Return the [X, Y] coordinate for the center point of the cell that contains the specified text.  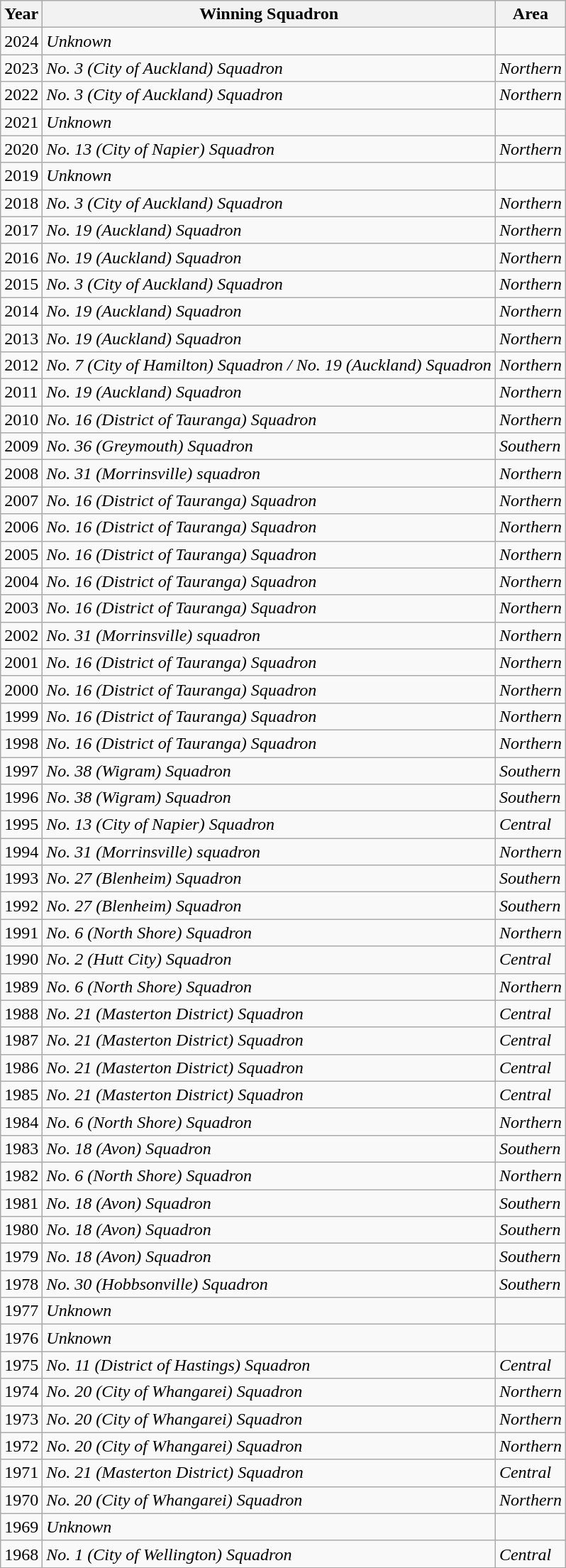
2006 [21, 527]
2018 [21, 203]
1996 [21, 798]
2009 [21, 446]
1987 [21, 1041]
1988 [21, 1014]
No. 36 (Greymouth) Squadron [270, 446]
2016 [21, 257]
2008 [21, 473]
1993 [21, 879]
2023 [21, 68]
1986 [21, 1068]
1980 [21, 1230]
1992 [21, 906]
2005 [21, 554]
1979 [21, 1257]
1970 [21, 1500]
Year [21, 14]
1972 [21, 1446]
Winning Squadron [270, 14]
1973 [21, 1419]
1989 [21, 987]
2024 [21, 41]
2017 [21, 230]
1991 [21, 933]
1969 [21, 1527]
1998 [21, 743]
No. 30 (Hobbsonville) Squadron [270, 1284]
Area [531, 14]
1990 [21, 960]
1968 [21, 1554]
1977 [21, 1311]
1982 [21, 1175]
1976 [21, 1338]
1984 [21, 1122]
2015 [21, 284]
2019 [21, 176]
No. 2 (Hutt City) Squadron [270, 960]
2001 [21, 662]
No. 1 (City of Wellington) Squadron [270, 1554]
2010 [21, 420]
2002 [21, 635]
1975 [21, 1365]
2007 [21, 500]
1983 [21, 1148]
1974 [21, 1392]
1997 [21, 770]
2014 [21, 311]
2000 [21, 689]
1995 [21, 825]
2004 [21, 581]
2020 [21, 149]
2022 [21, 95]
2021 [21, 122]
1999 [21, 716]
2012 [21, 366]
No. 11 (District of Hastings) Squadron [270, 1365]
1994 [21, 852]
2011 [21, 393]
1985 [21, 1095]
1978 [21, 1284]
1981 [21, 1203]
No. 7 (City of Hamilton) Squadron / No. 19 (Auckland) Squadron [270, 366]
2003 [21, 608]
2013 [21, 339]
1971 [21, 1473]
